Provide the (X, Y) coordinate of the cell's center where the given text is located.  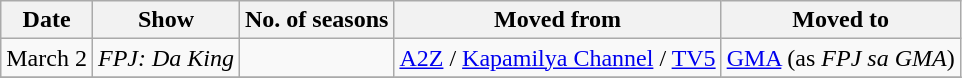
No. of seasons (317, 20)
GMA (as FPJ sa GMA) (840, 58)
A2Z / Kapamilya Channel / TV5 (558, 58)
March 2 (47, 58)
Show (166, 20)
FPJ: Da King (166, 58)
Date (47, 20)
Moved from (558, 20)
Moved to (840, 20)
